Output the [X, Y] coordinate of the center of the cell containing the given text.  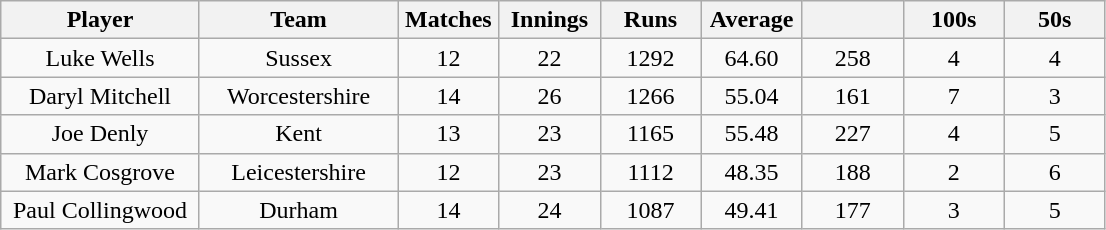
1112 [650, 172]
Average [752, 20]
Team [298, 20]
Worcestershire [298, 96]
100s [954, 20]
1087 [650, 210]
Player [100, 20]
Paul Collingwood [100, 210]
Kent [298, 134]
1165 [650, 134]
188 [852, 172]
Sussex [298, 58]
Leicestershire [298, 172]
50s [1054, 20]
258 [852, 58]
227 [852, 134]
Matches [448, 20]
Runs [650, 20]
Joe Denly [100, 134]
64.60 [752, 58]
6 [1054, 172]
177 [852, 210]
48.35 [752, 172]
55.04 [752, 96]
7 [954, 96]
1266 [650, 96]
Durham [298, 210]
24 [550, 210]
22 [550, 58]
Mark Cosgrove [100, 172]
13 [448, 134]
2 [954, 172]
1292 [650, 58]
26 [550, 96]
Innings [550, 20]
161 [852, 96]
Daryl Mitchell [100, 96]
49.41 [752, 210]
55.48 [752, 134]
Luke Wells [100, 58]
